From the cell containing the given text, extract its center point as [X, Y] coordinate. 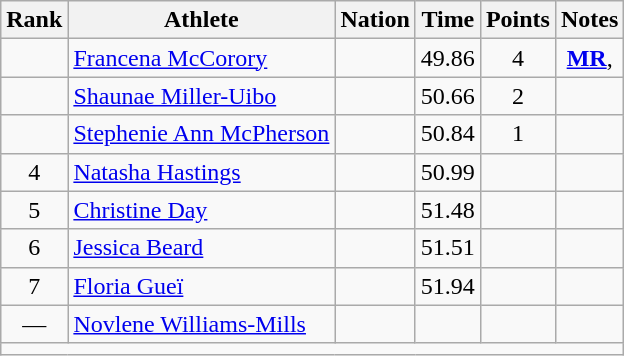
50.66 [448, 96]
50.84 [448, 134]
Jessica Beard [202, 248]
Stephenie Ann McPherson [202, 134]
49.86 [448, 58]
51.94 [448, 286]
Nation [375, 20]
Time [448, 20]
7 [34, 286]
Novlene Williams-Mills [202, 324]
Points [518, 20]
2 [518, 96]
Athlete [202, 20]
5 [34, 210]
Natasha Hastings [202, 172]
Rank [34, 20]
1 [518, 134]
51.51 [448, 248]
Notes [589, 20]
50.99 [448, 172]
Francena McCorory [202, 58]
6 [34, 248]
Shaunae Miller-Uibo [202, 96]
51.48 [448, 210]
MR, [589, 58]
Floria Gueï [202, 286]
Christine Day [202, 210]
— [34, 324]
